Extract the (X, Y) coordinate from the center of the cell holding the provided text.  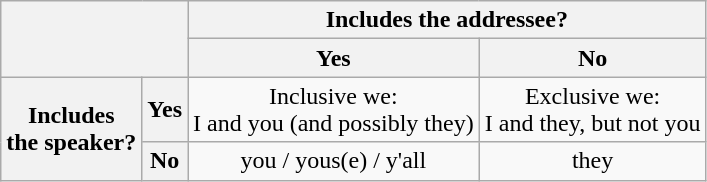
they (592, 161)
you / yous(e) / y'all (334, 161)
Exclusive we:I and they, but not you (592, 110)
Inclusive we:I and you (and possibly they) (334, 110)
Includes the addressee? (447, 20)
Includesthe speaker? (72, 128)
